Search for the cell housing the specified text and yield its (x, y) center coordinate. 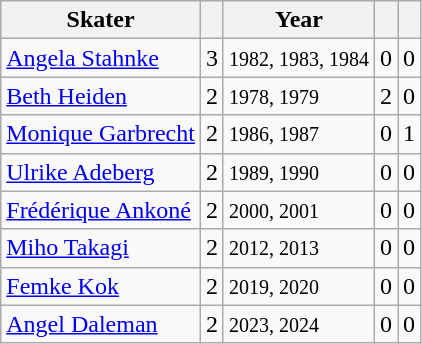
Miho Takagi (101, 248)
Monique Garbrecht (101, 134)
Ulrike Adeberg (101, 172)
2019, 2020 (298, 286)
2000, 2001 (298, 210)
1 (410, 134)
3 (212, 58)
1989, 1990 (298, 172)
2012, 2013 (298, 248)
Femke Kok (101, 286)
2023, 2024 (298, 324)
Year (298, 20)
Skater (101, 20)
Angel Daleman (101, 324)
1978, 1979 (298, 96)
Frédérique Ankoné (101, 210)
1986, 1987 (298, 134)
1982, 1983, 1984 (298, 58)
Angela Stahnke (101, 58)
Beth Heiden (101, 96)
